Output the [X, Y] coordinate of the center of the cell containing the given text.  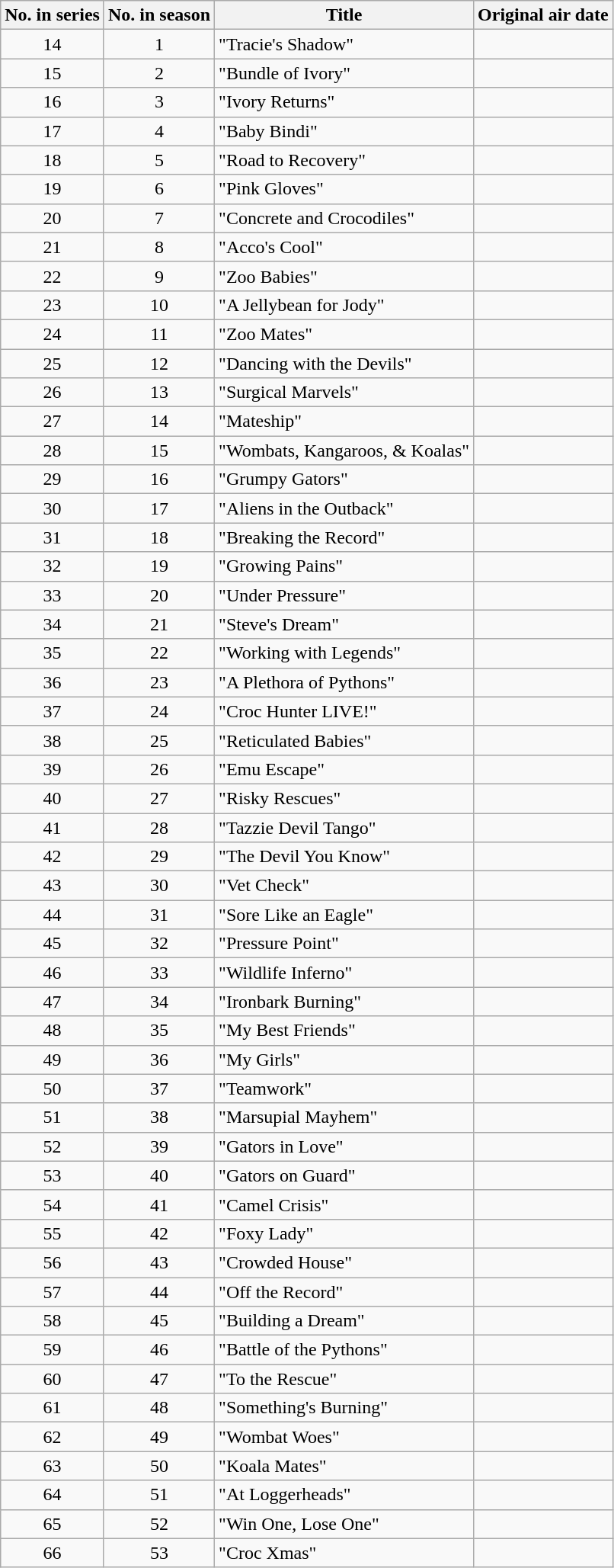
5 [158, 160]
"Growing Pains" [344, 566]
4 [158, 131]
61 [53, 1408]
"Building a Dream" [344, 1321]
7 [158, 218]
2 [158, 73]
"Koala Mates" [344, 1466]
"At Loggerheads" [344, 1495]
"Road to Recovery" [344, 160]
"Risky Rescues" [344, 798]
"Battle of the Pythons" [344, 1350]
63 [53, 1466]
"Camel Crisis" [344, 1204]
54 [53, 1204]
"Surgical Marvels" [344, 393]
64 [53, 1495]
"Gators in Love" [344, 1146]
1 [158, 44]
"Vet Check" [344, 886]
"Gators on Guard" [344, 1175]
"Marsupial Mayhem" [344, 1117]
"Ivory Returns" [344, 102]
"Something's Burning" [344, 1408]
No. in season [158, 15]
"Concrete and Crocodiles" [344, 218]
62 [53, 1437]
"Wildlife Inferno" [344, 973]
"Ironbark Burning" [344, 1002]
"Tazzie Devil Tango" [344, 827]
"Sore Like an Eagle" [344, 915]
"The Devil You Know" [344, 857]
"Emu Escape" [344, 769]
"Pressure Point" [344, 944]
57 [53, 1292]
"Mateship" [344, 422]
13 [158, 393]
"My Best Friends" [344, 1031]
"Reticulated Babies" [344, 740]
65 [53, 1524]
55 [53, 1233]
9 [158, 276]
"Foxy Lady" [344, 1233]
"Win One, Lose One" [344, 1524]
"Dancing with the Devils" [344, 364]
"Wombat Woes" [344, 1437]
"Steve's Dream" [344, 624]
59 [53, 1350]
"Acco's Cool" [344, 247]
Title [344, 15]
66 [53, 1553]
"Working with Legends" [344, 653]
"Zoo Mates" [344, 334]
12 [158, 364]
8 [158, 247]
"Wombats, Kangaroos, & Koalas" [344, 451]
"Croc Hunter LIVE!" [344, 711]
"Bundle of Ivory" [344, 73]
"A Plethora of Pythons" [344, 682]
No. in series [53, 15]
58 [53, 1321]
"A Jellybean for Jody" [344, 305]
6 [158, 189]
10 [158, 305]
"Off the Record" [344, 1292]
Original air date [544, 15]
11 [158, 334]
"Aliens in the Outback" [344, 508]
56 [53, 1262]
60 [53, 1379]
3 [158, 102]
"Croc Xmas" [344, 1553]
"To the Rescue" [344, 1379]
"Under Pressure" [344, 595]
"Teamwork" [344, 1089]
"Baby Bindi" [344, 131]
"Zoo Babies" [344, 276]
"Pink Gloves" [344, 189]
"Grumpy Gators" [344, 479]
"Tracie's Shadow" [344, 44]
"Crowded House" [344, 1262]
"Breaking the Record" [344, 537]
"My Girls" [344, 1060]
